Detect which cell encompasses the target text, then output its [x, y] center coordinate. 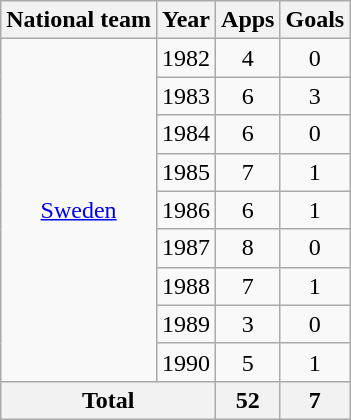
1985 [186, 172]
1984 [186, 134]
1983 [186, 96]
1989 [186, 324]
1987 [186, 248]
1990 [186, 362]
1988 [186, 286]
1986 [186, 210]
Total [108, 400]
4 [248, 58]
8 [248, 248]
Apps [248, 20]
Goals [315, 20]
52 [248, 400]
Year [186, 20]
Sweden [79, 210]
5 [248, 362]
National team [79, 20]
1982 [186, 58]
